From the cell containing the given text, extract its center point as [X, Y] coordinate. 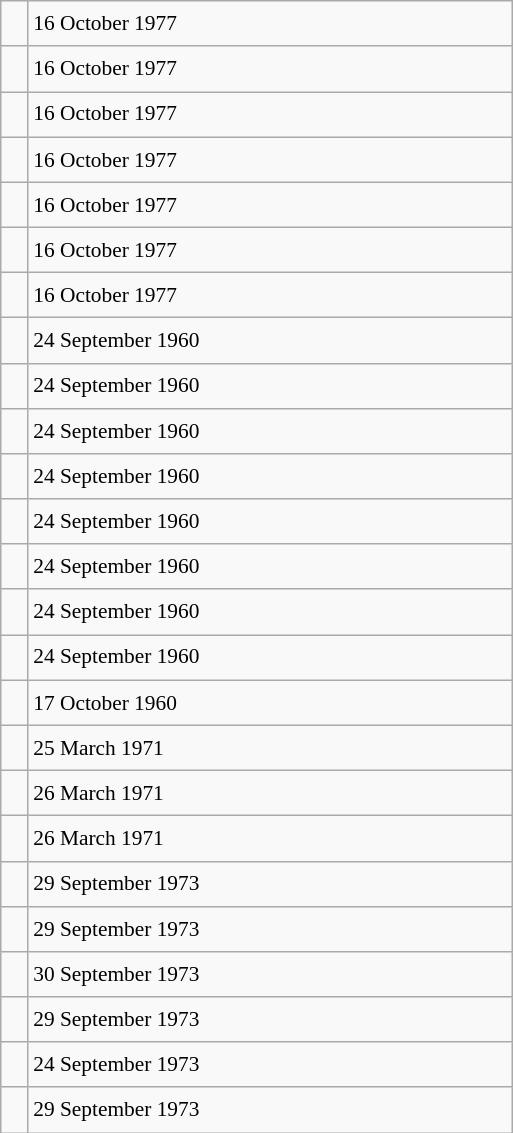
30 September 1973 [270, 974]
24 September 1973 [270, 1064]
25 March 1971 [270, 748]
17 October 1960 [270, 702]
